Identify which cell holds the provided text, then report its [X, Y] central coordinate. 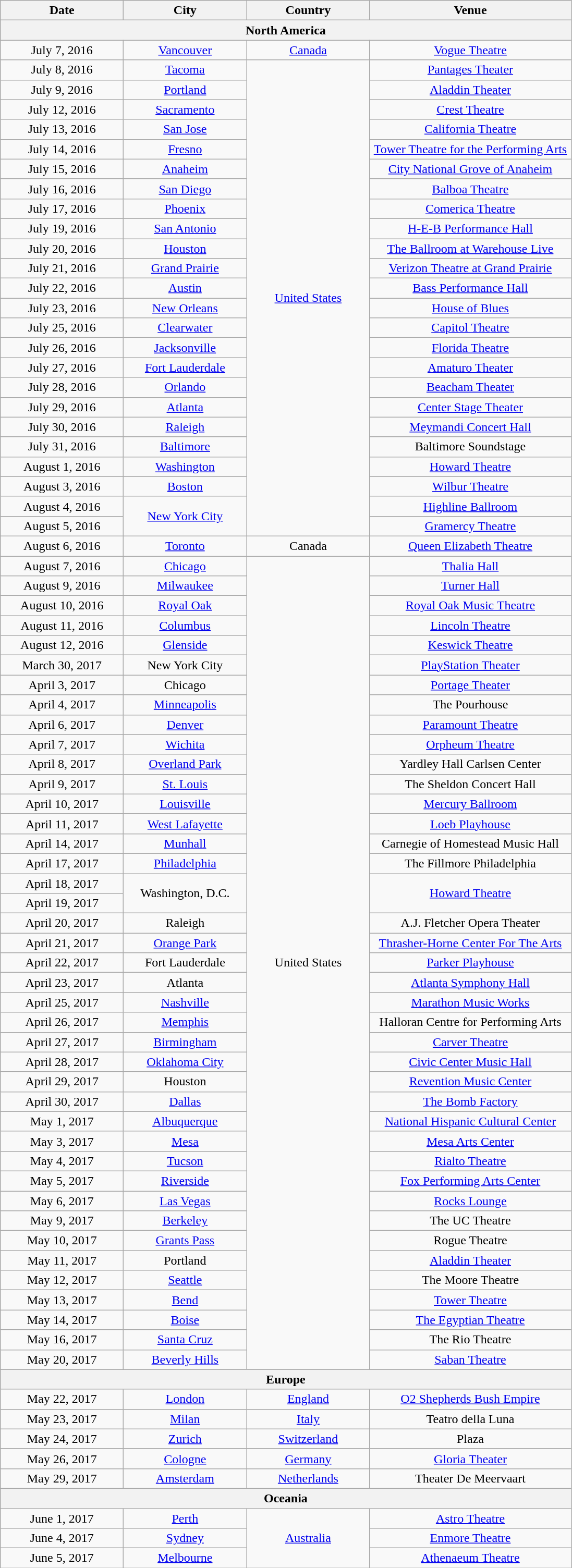
Clearwater [185, 328]
May 13, 2017 [62, 1300]
Thalia Hall [470, 566]
Paramount Theatre [470, 725]
April 27, 2017 [62, 1042]
July 30, 2016 [62, 427]
National Hispanic Cultural Center [470, 1121]
August 5, 2016 [62, 526]
June 4, 2017 [62, 1538]
Thrasher-Horne Center For The Arts [470, 943]
Italy [308, 1419]
April 19, 2017 [62, 903]
August 12, 2016 [62, 645]
August 10, 2016 [62, 606]
Amsterdam [185, 1478]
Netherlands [308, 1478]
London [185, 1399]
Australia [308, 1538]
March 30, 2017 [62, 665]
City [185, 10]
North America [286, 30]
Tower Theatre [470, 1300]
Keswick Theatre [470, 645]
Tacoma [185, 70]
Santa Cruz [185, 1340]
May 22, 2017 [62, 1399]
Fresno [185, 149]
April 17, 2017 [62, 863]
Enmore Theatre [470, 1538]
April 26, 2017 [62, 1022]
Theater De Meervaart [470, 1478]
April 28, 2017 [62, 1062]
July 29, 2016 [62, 407]
Portage Theater [470, 685]
Lincoln Theatre [470, 626]
Wichita [185, 744]
Toronto [185, 546]
San Antonio [185, 228]
San Jose [185, 129]
Astro Theatre [470, 1518]
August 6, 2016 [62, 546]
August 4, 2016 [62, 506]
Royal Oak Music Theatre [470, 606]
Washington, D.C. [185, 893]
Carver Theatre [470, 1042]
July 20, 2016 [62, 249]
Germany [308, 1459]
House of Blues [470, 308]
Gloria Theater [470, 1459]
West Lafayette [185, 824]
Mercury Ballroom [470, 804]
Verizon Theatre at Grand Prairie [470, 268]
Rogue Theatre [470, 1241]
May 6, 2017 [62, 1200]
July 26, 2016 [62, 348]
H-E-B Performance Hall [470, 228]
Sydney [185, 1538]
May 20, 2017 [62, 1359]
May 26, 2017 [62, 1459]
Date [62, 10]
The Ballroom at Warehouse Live [470, 249]
July 9, 2016 [62, 90]
April 23, 2017 [62, 983]
April 14, 2017 [62, 843]
August 11, 2016 [62, 626]
Grand Prairie [185, 268]
May 16, 2017 [62, 1340]
Mesa Arts Center [470, 1141]
Philadelphia [185, 863]
Glenside [185, 645]
Dallas [185, 1101]
New Orleans [185, 308]
July 14, 2016 [62, 149]
Country [308, 10]
July 21, 2016 [62, 268]
Munhall [185, 843]
Mesa [185, 1141]
San Diego [185, 189]
Loeb Playhouse [470, 824]
Parker Playhouse [470, 963]
Memphis [185, 1022]
April 10, 2017 [62, 804]
Beacham Theater [470, 387]
Teatro della Luna [470, 1419]
May 24, 2017 [62, 1439]
Berkeley [185, 1221]
The Egyptian Theatre [470, 1320]
July 16, 2016 [62, 189]
Columbus [185, 626]
Plaza [470, 1439]
Florida Theatre [470, 348]
Melbourne [185, 1558]
Halloran Centre for Performing Arts [470, 1022]
Milan [185, 1419]
Switzerland [308, 1439]
Civic Center Music Hall [470, 1062]
Athenaeum Theatre [470, 1558]
April 20, 2017 [62, 923]
May 3, 2017 [62, 1141]
Rocks Lounge [470, 1200]
May 11, 2017 [62, 1260]
Beverly Hills [185, 1359]
Turner Hall [470, 586]
Marathon Music Works [470, 1002]
Vancouver [185, 50]
Riverside [185, 1181]
The Rio Theatre [470, 1340]
August 1, 2016 [62, 467]
April 6, 2017 [62, 725]
Balboa Theatre [470, 189]
Comerica Theatre [470, 209]
Minneapolis [185, 705]
July 17, 2016 [62, 209]
August 7, 2016 [62, 566]
July 22, 2016 [62, 288]
May 12, 2017 [62, 1280]
Oceania [286, 1498]
Seattle [185, 1280]
The Moore Theatre [470, 1280]
Highline Ballroom [470, 506]
Baltimore Soundstage [470, 447]
May 29, 2017 [62, 1478]
July 23, 2016 [62, 308]
April 9, 2017 [62, 784]
Denver [185, 725]
Orpheum Theatre [470, 744]
Meymandi Concert Hall [470, 427]
June 5, 2017 [62, 1558]
May 4, 2017 [62, 1161]
Anaheim [185, 169]
Jacksonville [185, 348]
May 14, 2017 [62, 1320]
Europe [286, 1379]
Sacramento [185, 109]
July 13, 2016 [62, 129]
Amaturo Theater [470, 367]
July 8, 2016 [62, 70]
Vogue Theatre [470, 50]
June 1, 2017 [62, 1518]
Fox Performing Arts Center [470, 1181]
The UC Theatre [470, 1221]
Pantages Theater [470, 70]
Orange Park [185, 943]
PlayStation Theater [470, 665]
Overland Park [185, 764]
Tower Theatre for the Performing Arts [470, 149]
August 9, 2016 [62, 586]
April 18, 2017 [62, 884]
July 7, 2016 [62, 50]
July 27, 2016 [62, 367]
Las Vegas [185, 1200]
Birmingham [185, 1042]
August 3, 2016 [62, 486]
April 25, 2017 [62, 1002]
May 23, 2017 [62, 1419]
Atlanta Symphony Hall [470, 983]
Milwaukee [185, 586]
April 7, 2017 [62, 744]
April 3, 2017 [62, 685]
May 5, 2017 [62, 1181]
April 8, 2017 [62, 764]
April 22, 2017 [62, 963]
April 29, 2017 [62, 1082]
England [308, 1399]
April 21, 2017 [62, 943]
Crest Theatre [470, 109]
Wilbur Theatre [470, 486]
A.J. Fletcher Opera Theater [470, 923]
Nashville [185, 1002]
Washington [185, 467]
The Fillmore Philadelphia [470, 863]
Saban Theatre [470, 1359]
O2 Shepherds Bush Empire [470, 1399]
Tucson [185, 1161]
Phoenix [185, 209]
Zurich [185, 1439]
July 19, 2016 [62, 228]
Oklahoma City [185, 1062]
Perth [185, 1518]
Queen Elizabeth Theatre [470, 546]
July 28, 2016 [62, 387]
Bass Performance Hall [470, 288]
The Bomb Factory [470, 1101]
California Theatre [470, 129]
July 15, 2016 [62, 169]
July 12, 2016 [62, 109]
Boston [185, 486]
May 1, 2017 [62, 1121]
April 4, 2017 [62, 705]
May 9, 2017 [62, 1221]
Grants Pass [185, 1241]
Center Stage Theater [470, 407]
Albuquerque [185, 1121]
Royal Oak [185, 606]
Venue [470, 10]
Baltimore [185, 447]
May 10, 2017 [62, 1241]
Yardley Hall Carlsen Center [470, 764]
Louisville [185, 804]
Gramercy Theatre [470, 526]
Austin [185, 288]
The Sheldon Concert Hall [470, 784]
St. Louis [185, 784]
The Pourhouse [470, 705]
Rialto Theatre [470, 1161]
April 11, 2017 [62, 824]
City National Grove of Anaheim [470, 169]
April 30, 2017 [62, 1101]
Carnegie of Homestead Music Hall [470, 843]
July 31, 2016 [62, 447]
Bend [185, 1300]
Boise [185, 1320]
Revention Music Center [470, 1082]
July 25, 2016 [62, 328]
Orlando [185, 387]
Capitol Theatre [470, 328]
Cologne [185, 1459]
